Detect which cell encompasses the target text, then output its (X, Y) center coordinate. 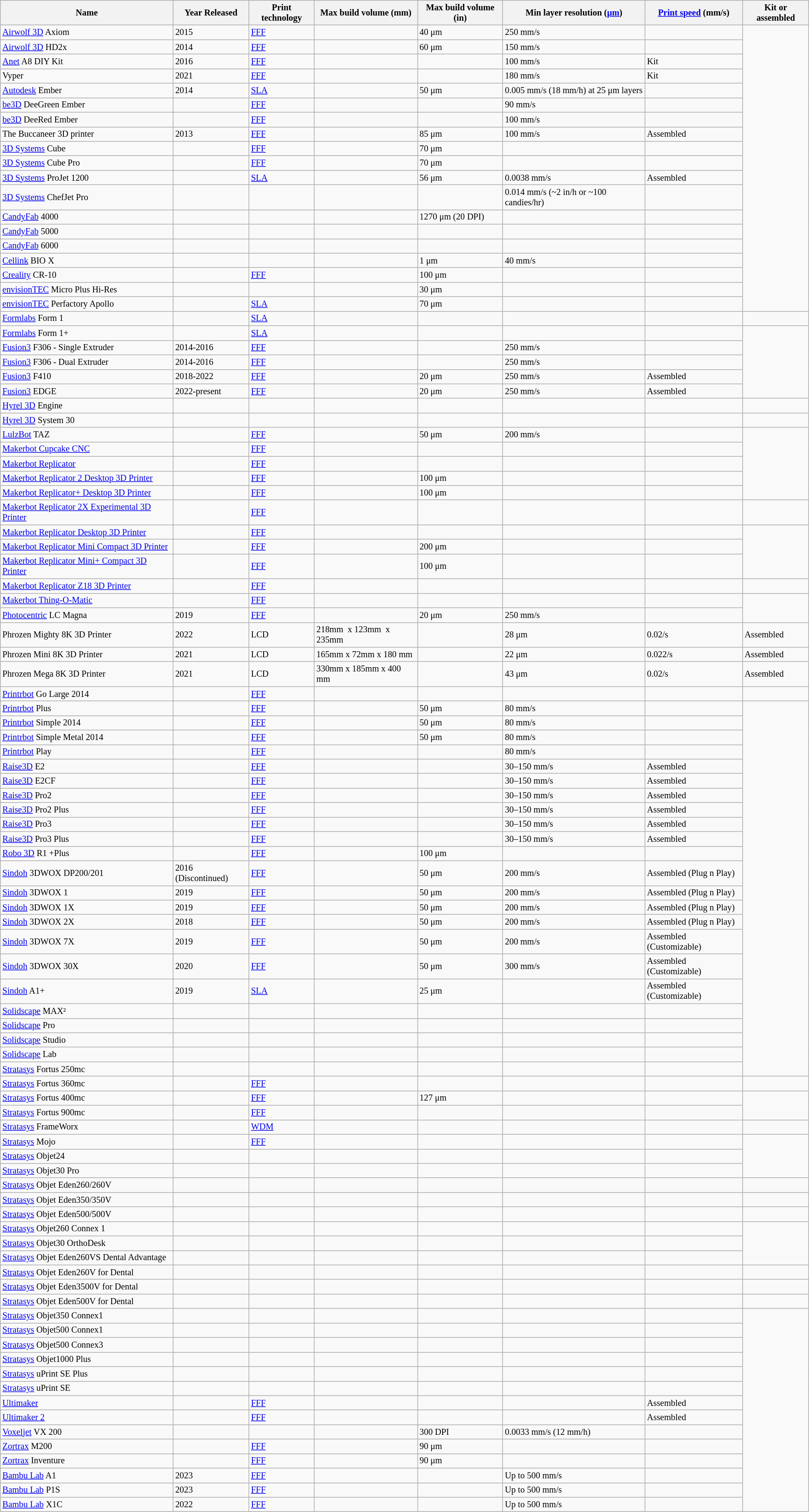
Printrbot Play (87, 752)
Stratasys Objet Eden500/500V (87, 1214)
Fusion3 F306 - Single Extruder (87, 348)
Hyrel 3D System 30 (87, 420)
Stratasys Objet1000 Plus (87, 1359)
Phrozen Mega 8K 3D Printer (87, 674)
127 μm (460, 1098)
3D Systems Cube (87, 148)
0.0033 mm/s (12 mm/h) (574, 1432)
Raise3D E2 (87, 766)
0.005 mm/s (18 mm/h) at 25 μm layers (574, 91)
Raise3D Pro3 Plus (87, 839)
Printrbot Plus (87, 708)
Robo 3D R1 +Plus (87, 853)
22 μm (574, 654)
90 mm/s (574, 105)
Max build volume (in) (460, 13)
Makerbot Thing-O-Matic (87, 600)
Makerbot Replicator 2X Experimental 3D Printer (87, 512)
Print speed (mm/s) (694, 13)
Sindoh 3DWOX 30X (87, 966)
1 μm (460, 260)
Stratasys Objet Eden260VS Dental Advantage (87, 1258)
Stratasys Fortus 360mc (87, 1083)
Stratasys Objet500 Connex3 (87, 1345)
Printrbot Go Large 2014 (87, 694)
28 μm (574, 635)
Sindoh 3DWOX 1X (87, 907)
Printrbot Simple 2014 (87, 723)
Airwolf 3D Axiom (87, 32)
Sindoh 3DWOX 2X (87, 922)
Makerbot Replicator+ Desktop 3D Printer (87, 492)
Photocentric LC Magna (87, 615)
0.014 mm/s (~2 in/h or ~100 candies/hr) (574, 197)
2022-present (211, 391)
Bambu Lab P1S (87, 1490)
Stratasys Objet30 OrthoDesk (87, 1243)
Sindoh A1+ (87, 991)
330mm x 185mm x 400 mm (366, 674)
Raise3D E2CF (87, 781)
40 μm (460, 32)
Stratasys Objet Eden350/350V (87, 1200)
Fusion3 F306 - Dual Extruder (87, 362)
3D Systems ProJet 1200 (87, 178)
Stratasys Fortus 900mc (87, 1113)
0.022/s (694, 654)
Bambu Lab X1C (87, 1504)
Anet A8 DIY Kit (87, 61)
Stratasys Fortus 250mc (87, 1069)
Min layer resolution (μm) (574, 13)
30 μm (460, 289)
2015 (211, 32)
2018-2022 (211, 376)
Name (87, 13)
3D Systems Cube Pro (87, 163)
CandyFab 6000 (87, 246)
60 μm (460, 47)
Stratasys Objet500 Connex1 (87, 1330)
Solidscape MAX² (87, 1011)
WDM (282, 1127)
0.0038 mm/s (574, 178)
43 μm (574, 674)
Printrbot Simple Metal 2014 (87, 737)
Stratasys Objet24 (87, 1156)
CandyFab 4000 (87, 217)
Ultimaker (87, 1403)
Voxeljet VX 200 (87, 1432)
Year Released (211, 13)
Ultimaker 2 (87, 1417)
180 mm/s (574, 76)
2016 (Discontinued) (211, 873)
Cellink BIO X (87, 260)
200 μm (460, 546)
Phrozen Mighty 8K 3D Printer (87, 635)
25 μm (460, 991)
2020 (211, 966)
40 mm/s (574, 260)
Makerbot Replicator Z18 3D Printer (87, 586)
Zortrax M200 (87, 1446)
CandyFab 5000 (87, 232)
Stratasys Objet30 Pro (87, 1170)
Stratasys FrameWorx (87, 1127)
Makerbot Replicator (87, 464)
envisionTEC Perfactory Apollo (87, 304)
Sindoh 3DWOX 7X (87, 941)
Solidscape Lab (87, 1054)
85 μm (460, 134)
Solidscape Pro (87, 1026)
Max build volume (mm) (366, 13)
Stratasys uPrint SE Plus (87, 1374)
be3D DeeRed Ember (87, 119)
2018 (211, 922)
3D Systems ChefJet Pro (87, 197)
300 DPI (460, 1432)
Bambu Lab A1 (87, 1475)
1270 μm (20 DPI) (460, 217)
Makerbot Replicator Desktop 3D Printer (87, 532)
Makerbot Replicator Mini Compact 3D Printer (87, 546)
2013 (211, 134)
Stratasys Objet Eden260/260V (87, 1185)
Zortrax Inventure (87, 1461)
Creality CR-10 (87, 275)
56 μm (460, 178)
Phrozen Mini 8K 3D Printer (87, 654)
Raise3D Pro3 (87, 824)
Stratasys Objet260 Connex 1 (87, 1229)
Stratasys uPrint SE (87, 1388)
Vyper (87, 76)
165mm x 72mm x 180 mm (366, 654)
Airwolf 3D HD2x (87, 47)
150 mm/s (574, 47)
Raise3D Pro2 Plus (87, 810)
Sindoh 3DWOX 1 (87, 893)
2016 (211, 61)
Raise3D Pro2 (87, 795)
Makerbot Cupcake CNC (87, 449)
Fusion3 F410 (87, 376)
LulzBot TAZ (87, 435)
envisionTEC Micro Plus Hi-Res (87, 289)
300 mm/s (574, 966)
218mm x 123mm x 235mm (366, 635)
Stratasys Objet Eden500V for Dental (87, 1301)
Print technology (282, 13)
Kit or assembled (776, 13)
Autodesk Ember (87, 91)
Stratasys Objet Eden260V for Dental (87, 1272)
Stratasys Objet350 Connex1 (87, 1316)
The Buccaneer 3D printer (87, 134)
Formlabs Form 1+ (87, 333)
Solidscape Studio (87, 1040)
Sindoh 3DWOX DP200/201 (87, 873)
Stratasys Mojo (87, 1142)
Stratasys Objet Eden3500V for Dental (87, 1286)
Makerbot Replicator 2 Desktop 3D Printer (87, 478)
Makerbot Replicator Mini+ Compact 3D Printer (87, 566)
Formlabs Form 1 (87, 318)
be3D DeeGreen Ember (87, 105)
Fusion3 EDGE (87, 391)
Hyrel 3D Engine (87, 405)
Stratasys Fortus 400mc (87, 1098)
